Return the [X, Y] coordinate for the center point of the cell that contains the specified text.  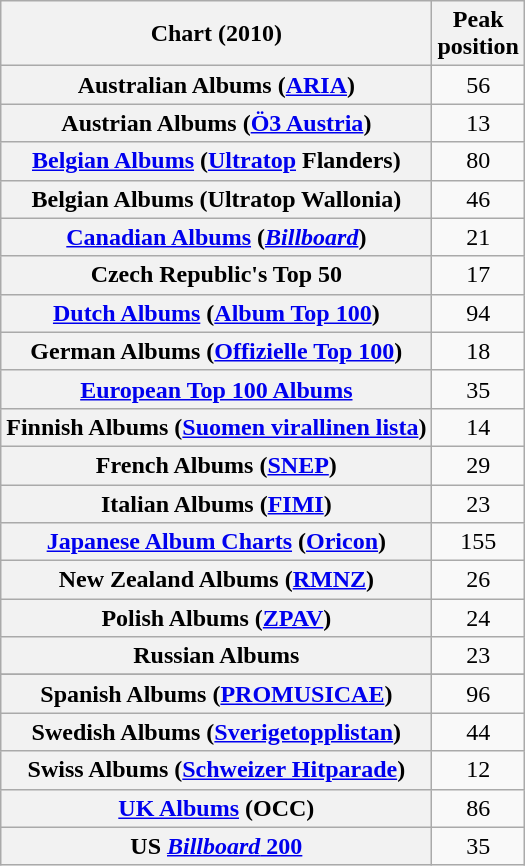
Japanese Album Charts (Oricon) [216, 542]
Italian Albums (FIMI) [216, 503]
96 [478, 694]
29 [478, 465]
German Albums (Offizielle Top 100) [216, 351]
Dutch Albums (Album Top 100) [216, 313]
56 [478, 85]
Finnish Albums (Suomen virallinen lista) [216, 427]
80 [478, 161]
14 [478, 427]
13 [478, 123]
French Albums (SNEP) [216, 465]
Belgian Albums (Ultratop Wallonia) [216, 199]
Peakposition [478, 34]
UK Albums (OCC) [216, 808]
US Billboard 200 [216, 846]
Czech Republic's Top 50 [216, 275]
18 [478, 351]
Swiss Albums (Schweizer Hitparade) [216, 770]
European Top 100 Albums [216, 389]
94 [478, 313]
44 [478, 732]
46 [478, 199]
Polish Albums (ZPAV) [216, 618]
24 [478, 618]
Austrian Albums (Ö3 Austria) [216, 123]
Swedish Albums (Sverigetopplistan) [216, 732]
12 [478, 770]
21 [478, 237]
New Zealand Albums (RMNZ) [216, 580]
Russian Albums [216, 656]
Australian Albums (ARIA) [216, 85]
Chart (2010) [216, 34]
Canadian Albums (Billboard) [216, 237]
26 [478, 580]
Belgian Albums (Ultratop Flanders) [216, 161]
86 [478, 808]
17 [478, 275]
155 [478, 542]
Spanish Albums (PROMUSICAE) [216, 694]
